Locate the cell with the specified text and output its [x, y] center coordinate. 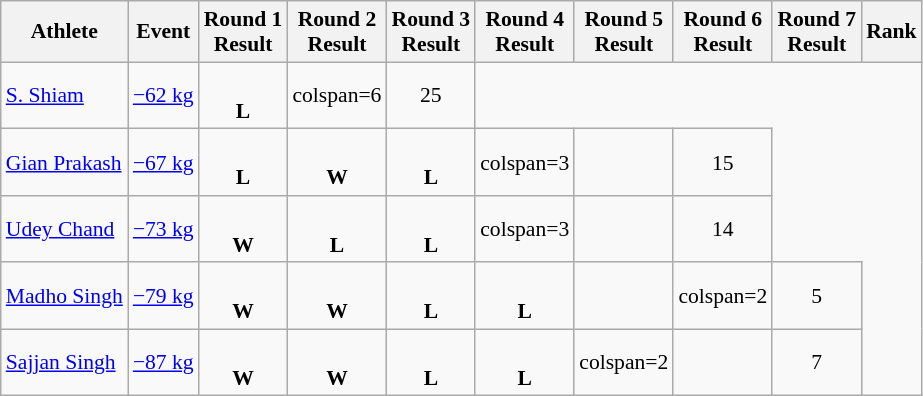
Round 6Result [722, 32]
Round 4Result [524, 32]
colspan=6 [336, 96]
Athlete [64, 32]
Round 5Result [624, 32]
Madho Singh [64, 296]
Rank [892, 32]
−79 kg [164, 296]
Round 3Result [430, 32]
Round 2Result [336, 32]
colspan=2 [722, 296]
Event [164, 32]
S. Shiam [64, 96]
Gian Prakash [64, 162]
−73 kg [164, 230]
25 [430, 96]
Udey Chand [64, 230]
Round 1Result [244, 32]
−62 kg [164, 96]
15 [722, 162]
14 [722, 230]
Round 7Result [816, 32]
−67 kg [164, 162]
5 [816, 296]
